Locate the cell with the specified text and output its (X, Y) center coordinate. 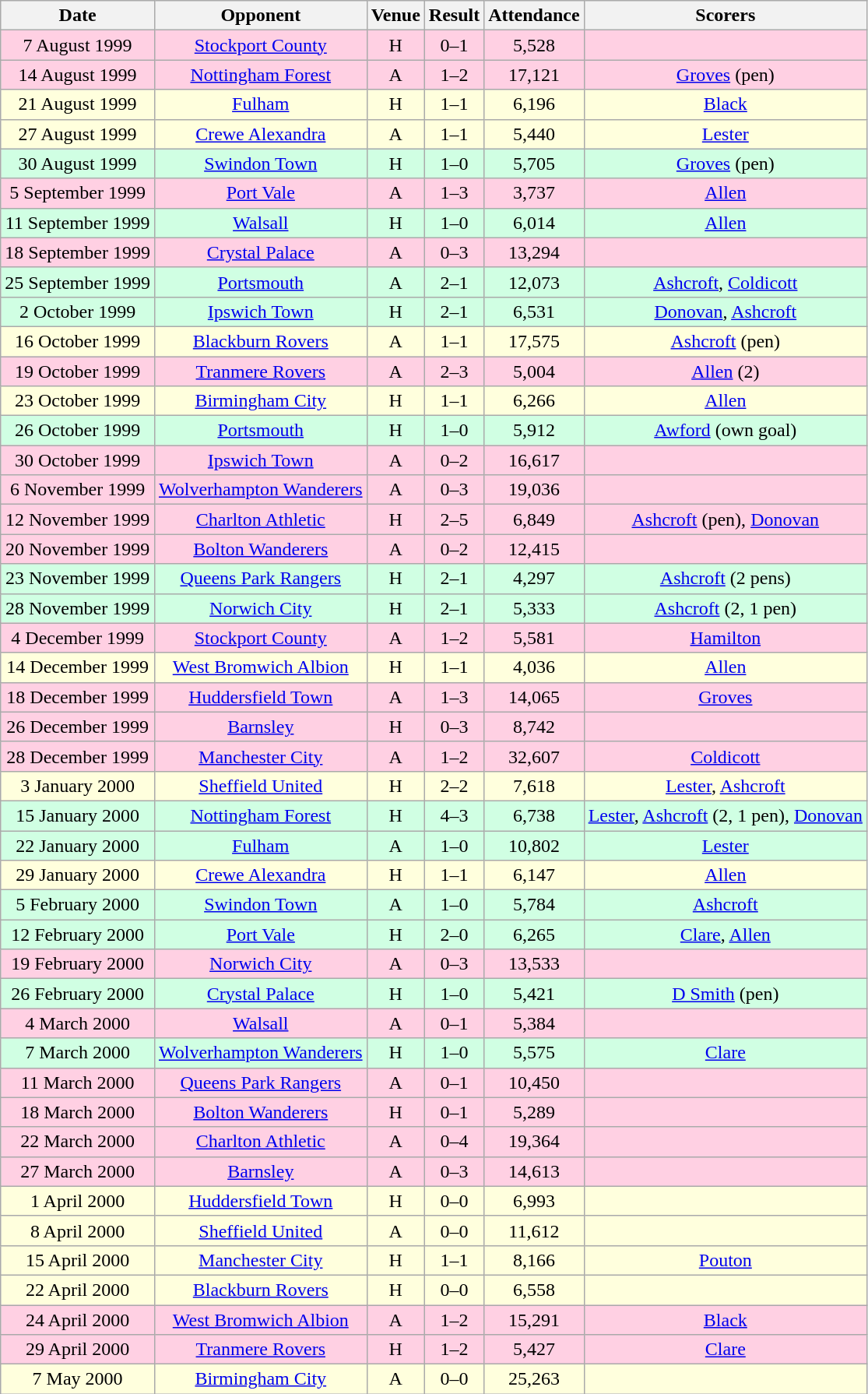
23 October 1999 (78, 401)
29 January 2000 (78, 875)
15 April 2000 (78, 1260)
22 April 2000 (78, 1290)
Ashcroft (2, 1 pen) (726, 608)
7 August 1999 (78, 45)
2–3 (454, 371)
1 April 2000 (78, 1201)
26 December 1999 (78, 727)
30 October 1999 (78, 460)
Coldicott (726, 756)
Pouton (726, 1260)
Ashcroft (pen) (726, 341)
6 November 1999 (78, 490)
27 August 1999 (78, 134)
5,004 (534, 371)
Lester, Ashcroft (2, 1 pen), Donovan (726, 815)
3,737 (534, 193)
4,297 (534, 579)
26 October 1999 (78, 431)
14,613 (534, 1171)
27 March 2000 (78, 1171)
21 August 1999 (78, 104)
4 December 1999 (78, 638)
6,014 (534, 223)
Clare, Allen (726, 935)
5,289 (534, 1112)
5,427 (534, 1350)
15,291 (534, 1320)
7 March 2000 (78, 1053)
Ashcroft (2 pens) (726, 579)
Awford (own goal) (726, 431)
14,065 (534, 697)
5,421 (534, 994)
18 December 1999 (78, 697)
Hamilton (726, 638)
11 September 1999 (78, 223)
24 April 2000 (78, 1320)
16 October 1999 (78, 341)
Ashcroft (726, 905)
5,581 (534, 638)
Scorers (726, 16)
25,263 (534, 1379)
6,993 (534, 1201)
Allen (2) (726, 371)
Date (78, 16)
Opponent (260, 16)
13,533 (534, 964)
14 August 1999 (78, 75)
28 November 1999 (78, 608)
5,705 (534, 164)
15 January 2000 (78, 815)
10,802 (534, 845)
4,036 (534, 667)
2–2 (454, 786)
5,784 (534, 905)
6,196 (534, 104)
Donovan, Ashcroft (726, 312)
4 March 2000 (78, 1023)
Attendance (534, 16)
4–3 (454, 815)
19 October 1999 (78, 371)
12 November 1999 (78, 519)
5,333 (534, 608)
Ashcroft (pen), Donovan (726, 519)
17,575 (534, 341)
D Smith (pen) (726, 994)
0–4 (454, 1142)
13,294 (534, 252)
Venue (395, 16)
7 May 2000 (78, 1379)
5 February 2000 (78, 905)
18 March 2000 (78, 1112)
29 April 2000 (78, 1350)
Lester, Ashcroft (726, 786)
30 August 1999 (78, 164)
2 October 1999 (78, 312)
23 November 1999 (78, 579)
2–0 (454, 935)
Groves (726, 697)
Ashcroft, Coldicott (726, 282)
2–5 (454, 519)
11 March 2000 (78, 1082)
Result (454, 16)
3 January 2000 (78, 786)
5,440 (534, 134)
28 December 1999 (78, 756)
5,912 (534, 431)
16,617 (534, 460)
22 January 2000 (78, 845)
25 September 1999 (78, 282)
12,073 (534, 282)
5,575 (534, 1053)
6,147 (534, 875)
18 September 1999 (78, 252)
14 December 1999 (78, 667)
12 February 2000 (78, 935)
6,531 (534, 312)
6,558 (534, 1290)
6,738 (534, 815)
26 February 2000 (78, 994)
32,607 (534, 756)
5 September 1999 (78, 193)
19 February 2000 (78, 964)
8,742 (534, 727)
20 November 1999 (78, 549)
6,849 (534, 519)
17,121 (534, 75)
11,612 (534, 1230)
10,450 (534, 1082)
22 March 2000 (78, 1142)
8,166 (534, 1260)
5,384 (534, 1023)
7,618 (534, 786)
6,265 (534, 935)
19,364 (534, 1142)
8 April 2000 (78, 1230)
19,036 (534, 490)
6,266 (534, 401)
12,415 (534, 549)
5,528 (534, 45)
